Scan for the cell matching the given text and deliver its [X, Y] coordinate at center. 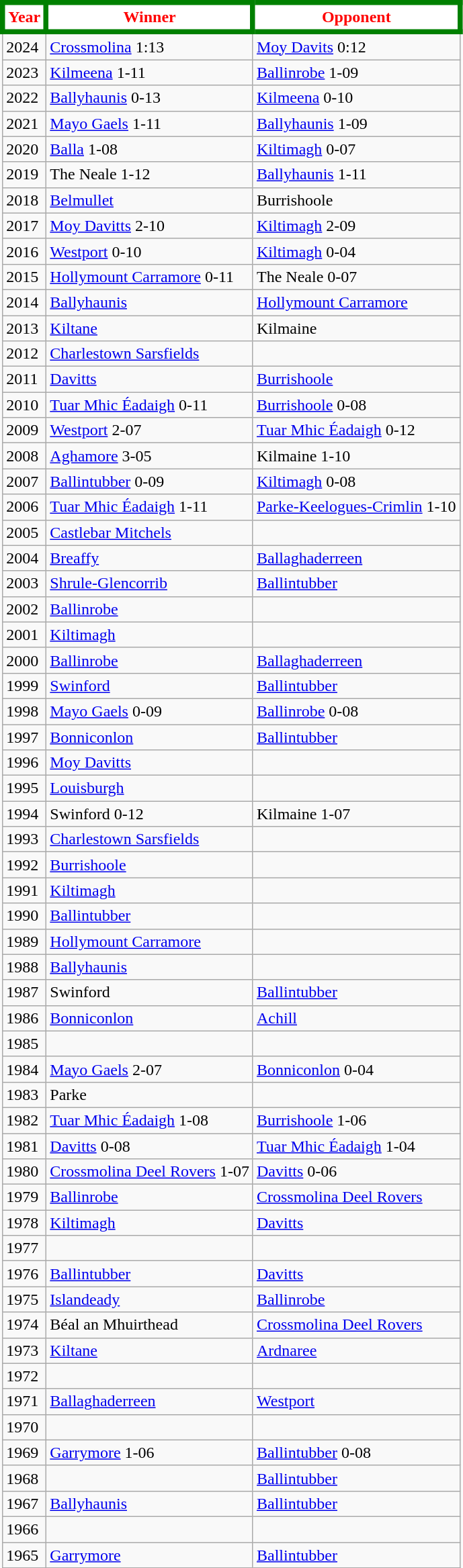
Tuar Mhic Éadaigh 1-04 [356, 1146]
Ballintubber 0-08 [356, 1452]
1985 [24, 1044]
Ballintubber 0-09 [150, 481]
2017 [24, 226]
Crossmolina 1:13 [150, 46]
Ardnaree [356, 1350]
Garrymore 1-06 [150, 1452]
Westport 2-07 [150, 430]
1978 [24, 1223]
Kilmeena 1-11 [150, 73]
1979 [24, 1197]
1971 [24, 1401]
Opponent [356, 17]
Ballinrobe 0-08 [356, 711]
Winner [150, 17]
Parke-Keelogues-Crimlin 1-10 [356, 507]
2013 [24, 328]
Kiltimagh 0-08 [356, 481]
Burrishoole 1-06 [356, 1120]
Mayo Gaels 1-11 [150, 124]
Ballyhaunis 1-11 [356, 175]
1998 [24, 711]
Westport [356, 1401]
2023 [24, 73]
2001 [24, 635]
2012 [24, 354]
1990 [24, 916]
The Neale 1-12 [150, 175]
2024 [24, 46]
1983 [24, 1095]
Kiltimagh 0-07 [356, 149]
2018 [24, 200]
Tuar Mhic Éadaigh 0-12 [356, 430]
Kilmaine 1-07 [356, 814]
Crossmolina Deel Rovers 1-07 [150, 1172]
Islandeady [150, 1299]
1976 [24, 1274]
1992 [24, 865]
Breaffy [150, 558]
Mayo Gaels 2-07 [150, 1069]
The Neale 0-07 [356, 277]
2008 [24, 456]
Achill [356, 1018]
2016 [24, 251]
2004 [24, 558]
1972 [24, 1376]
Béal an Mhuirthead [150, 1325]
Balla 1-08 [150, 149]
2011 [24, 379]
Castlebar Mitchels [150, 533]
Year [24, 17]
Ballyhaunis 0-13 [150, 98]
Kiltimagh 0-04 [356, 251]
Kilmaine [356, 328]
1995 [24, 788]
Hollymount Carramore 0-11 [150, 277]
2003 [24, 584]
1966 [24, 1529]
1989 [24, 941]
1997 [24, 737]
2019 [24, 175]
Ballyhaunis 1-09 [356, 124]
2014 [24, 302]
2005 [24, 533]
Moy Davitts 2-10 [150, 226]
1975 [24, 1299]
1986 [24, 1018]
Ballinrobe 1-09 [356, 73]
Tuar Mhic Éadaigh 1-11 [150, 507]
1967 [24, 1504]
Davitts 0-08 [150, 1146]
Shrule-Glencorrib [150, 584]
Davitts 0-06 [356, 1172]
2010 [24, 405]
Burrishoole 0-08 [356, 405]
Westport 0-10 [150, 251]
Swinford 0-12 [150, 814]
Kilmeena 0-10 [356, 98]
Kiltimagh 2-09 [356, 226]
2015 [24, 277]
2002 [24, 609]
Mayo Gaels 0-09 [150, 711]
1973 [24, 1350]
2007 [24, 481]
Moy Davitts [150, 763]
1982 [24, 1120]
1991 [24, 890]
2021 [24, 124]
2022 [24, 98]
Moy Davits 0:12 [356, 46]
Aghamore 3-05 [150, 456]
1984 [24, 1069]
Parke [150, 1095]
1981 [24, 1146]
1977 [24, 1248]
2020 [24, 149]
2000 [24, 660]
Tuar Mhic Éadaigh 0-11 [150, 405]
2009 [24, 430]
1987 [24, 993]
1988 [24, 967]
1968 [24, 1478]
Garrymore [150, 1555]
1996 [24, 763]
Belmullet [150, 200]
Louisburgh [150, 788]
1974 [24, 1325]
1993 [24, 839]
1969 [24, 1452]
1994 [24, 814]
Kilmaine 1-10 [356, 456]
1980 [24, 1172]
1965 [24, 1555]
Tuar Mhic Éadaigh 1-08 [150, 1120]
Bonniconlon 0-04 [356, 1069]
1999 [24, 686]
2006 [24, 507]
1970 [24, 1427]
